Capture the cell that displays the provided text and extract its (x, y) central coordinate. 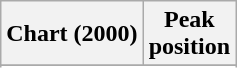
Peakposition (189, 34)
Chart (2000) (72, 34)
